Return (x, y) of the center of cell containing provided text 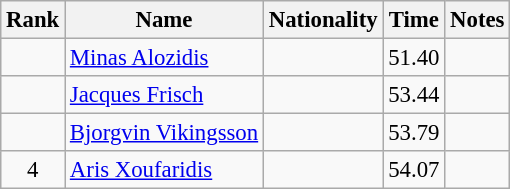
Time (414, 20)
51.40 (414, 58)
Nationality (322, 20)
Name (164, 20)
Minas Alozidis (164, 58)
54.07 (414, 170)
4 (33, 170)
Jacques Frisch (164, 95)
53.79 (414, 133)
Notes (478, 20)
Rank (33, 20)
Aris Xoufaridis (164, 170)
Bjorgvin Vikingsson (164, 133)
53.44 (414, 95)
